Extract the (x, y) coordinate from the center of the cell holding the provided text.  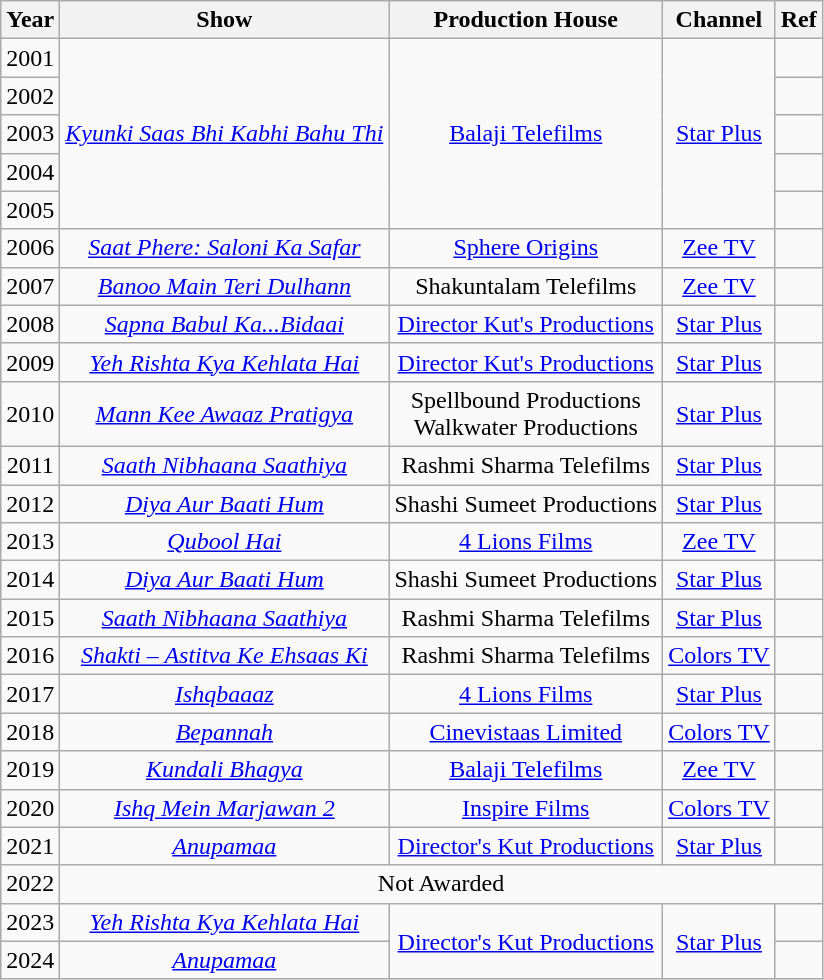
2007 (30, 286)
Production House (526, 20)
Mann Kee Awaaz Pratigya (224, 414)
2013 (30, 542)
2012 (30, 503)
2004 (30, 172)
Not Awarded (441, 884)
Channel (720, 20)
2019 (30, 770)
Cinevistaas Limited (526, 732)
2018 (30, 732)
2009 (30, 362)
Shakti – Astitva Ke Ehsaas Ki (224, 656)
Bepannah (224, 732)
Sapna Babul Ka...Bidaai (224, 324)
Banoo Main Teri Dulhann (224, 286)
Ishqbaaaz (224, 694)
Ref (798, 20)
Shakuntalam Telefilms (526, 286)
2016 (30, 656)
2024 (30, 960)
2011 (30, 465)
2008 (30, 324)
2017 (30, 694)
2002 (30, 96)
Spellbound ProductionsWalkwater Productions (526, 414)
2006 (30, 248)
Sphere Origins (526, 248)
Show (224, 20)
2005 (30, 210)
Kyunki Saas Bhi Kabhi Bahu Thi (224, 134)
2014 (30, 580)
2022 (30, 884)
Inspire Films (526, 808)
2020 (30, 808)
Ishq Mein Marjawan 2 (224, 808)
Saat Phere: Saloni Ka Safar (224, 248)
2001 (30, 58)
Kundali Bhagya (224, 770)
2021 (30, 846)
Year (30, 20)
2010 (30, 414)
2023 (30, 922)
Qubool Hai (224, 542)
2015 (30, 618)
2003 (30, 134)
